Return [x, y] of the center of cell containing provided text 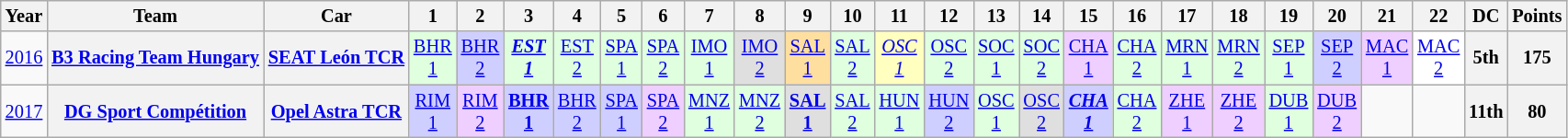
DUB1 [1289, 111]
5th [1485, 58]
20 [1336, 16]
B3 Racing Team Hungary [155, 58]
9 [807, 16]
Car [336, 16]
7 [710, 16]
80 [1537, 111]
MAC2 [1438, 58]
22 [1438, 16]
21 [1387, 16]
5 [621, 16]
RIM1 [433, 111]
ZHE1 [1187, 111]
19 [1289, 16]
2 [481, 16]
Year [24, 16]
3 [528, 16]
Points [1537, 16]
6 [664, 16]
ZHE2 [1238, 111]
RIM2 [481, 111]
EST1 [528, 58]
IMO1 [710, 58]
1 [433, 16]
Team [155, 16]
SEAT León TCR [336, 58]
MNZ1 [710, 111]
EST2 [577, 58]
SOC2 [1042, 58]
2016 [24, 58]
2017 [24, 111]
Opel Astra TCR [336, 111]
10 [852, 16]
11 [900, 16]
11th [1485, 111]
15 [1088, 16]
MRN2 [1238, 58]
8 [759, 16]
MRN1 [1187, 58]
SOC1 [996, 58]
13 [996, 16]
18 [1238, 16]
SEP1 [1289, 58]
4 [577, 16]
12 [949, 16]
17 [1187, 16]
MAC1 [1387, 58]
175 [1537, 58]
14 [1042, 16]
16 [1138, 16]
DC [1485, 16]
SEP2 [1336, 58]
DUB2 [1336, 111]
IMO2 [759, 58]
DG Sport Compétition [155, 111]
HUN2 [949, 111]
HUN1 [900, 111]
MNZ2 [759, 111]
